Return the (x, y) coordinate for the center point of the cell that contains the specified text.  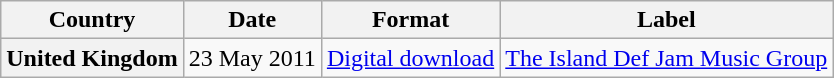
Label (666, 20)
Country (92, 20)
Format (410, 20)
The Island Def Jam Music Group (666, 58)
United Kingdom (92, 58)
Date (252, 20)
23 May 2011 (252, 58)
Digital download (410, 58)
